Search for the cell housing the specified text and yield its (X, Y) center coordinate. 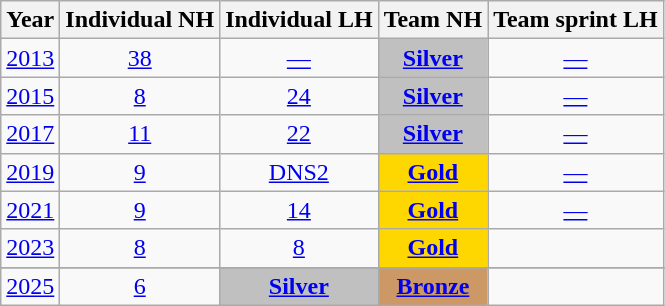
Team sprint LH (576, 20)
Team NH (433, 20)
2023 (30, 248)
2015 (30, 96)
24 (299, 96)
Individual NH (140, 20)
Year (30, 20)
22 (299, 134)
Individual LH (299, 20)
Bronze (433, 286)
38 (140, 58)
2013 (30, 58)
2017 (30, 134)
2021 (30, 210)
DNS2 (299, 172)
14 (299, 210)
11 (140, 134)
2025 (30, 286)
2019 (30, 172)
6 (140, 286)
